Pinpoint the cell where the given text exists, returning its (X, Y) midpoint coordinate. 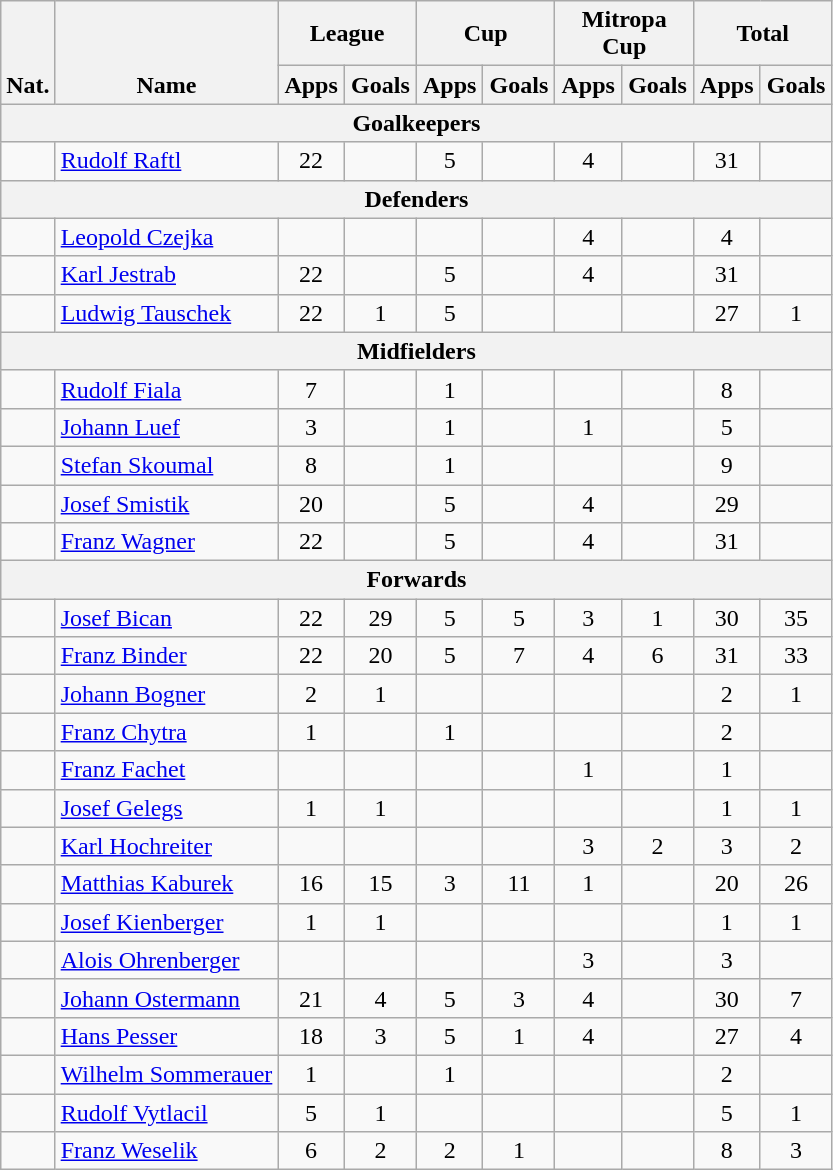
9 (728, 465)
Franz Chytra (166, 732)
Franz Fachet (166, 770)
21 (312, 998)
Rudolf Fiala (166, 389)
Defenders (416, 199)
Matthias Kaburek (166, 884)
Mitropa Cup (624, 34)
33 (796, 656)
Johann Ostermann (166, 998)
15 (380, 884)
Karl Jestrab (166, 275)
Johann Luef (166, 427)
Ludwig Tauschek (166, 313)
Nat. (28, 52)
26 (796, 884)
Josef Bican (166, 618)
Johann Bogner (166, 694)
35 (796, 618)
18 (312, 1036)
Total (764, 34)
Josef Smistik (166, 503)
Franz Weselik (166, 1151)
Leopold Czejka (166, 237)
16 (312, 884)
Karl Hochreiter (166, 846)
Rudolf Vytlacil (166, 1113)
Franz Wagner (166, 542)
Forwards (416, 580)
Stefan Skoumal (166, 465)
Wilhelm Sommerauer (166, 1074)
Hans Pesser (166, 1036)
League (348, 34)
Midfielders (416, 351)
Franz Binder (166, 656)
Alois Ohrenberger (166, 960)
Josef Kienberger (166, 922)
Cup (486, 34)
Goalkeepers (416, 123)
Name (166, 52)
Rudolf Raftl (166, 161)
11 (519, 884)
Josef Gelegs (166, 808)
